Extract the (X, Y) coordinate from the center of the cell holding the provided text.  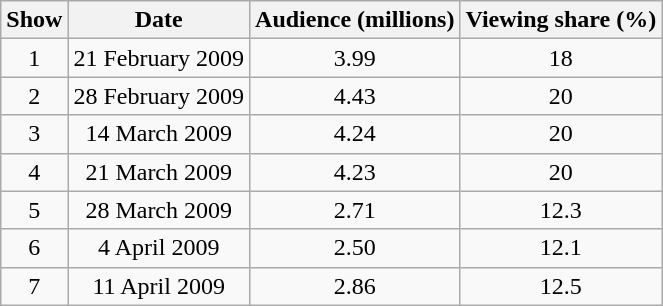
Audience (millions) (355, 20)
4 (34, 172)
28 February 2009 (159, 96)
21 March 2009 (159, 172)
Show (34, 20)
3 (34, 134)
21 February 2009 (159, 58)
3.99 (355, 58)
11 April 2009 (159, 286)
4 April 2009 (159, 248)
7 (34, 286)
2.86 (355, 286)
Date (159, 20)
1 (34, 58)
4.24 (355, 134)
12.3 (561, 210)
4.23 (355, 172)
2 (34, 96)
14 March 2009 (159, 134)
Viewing share (%) (561, 20)
28 March 2009 (159, 210)
5 (34, 210)
4.43 (355, 96)
6 (34, 248)
12.5 (561, 286)
12.1 (561, 248)
2.71 (355, 210)
2.50 (355, 248)
18 (561, 58)
